Detect which cell encompasses the target text, then output its [x, y] center coordinate. 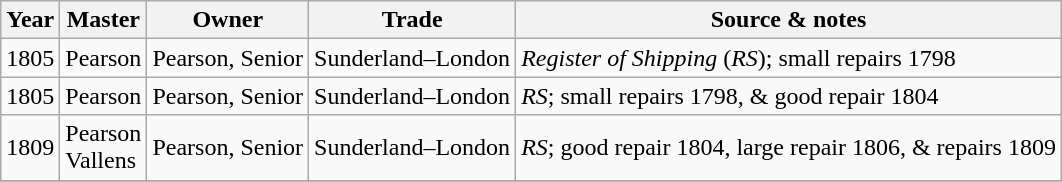
Register of Shipping (RS); small repairs 1798 [789, 58]
Trade [412, 20]
RS; small repairs 1798, & good repair 1804 [789, 96]
Source & notes [789, 20]
Owner [228, 20]
Master [104, 20]
1809 [30, 148]
Year [30, 20]
PearsonVallens [104, 148]
RS; good repair 1804, large repair 1806, & repairs 1809 [789, 148]
